Pinpoint the cell where the given text exists, returning its [X, Y] midpoint coordinate. 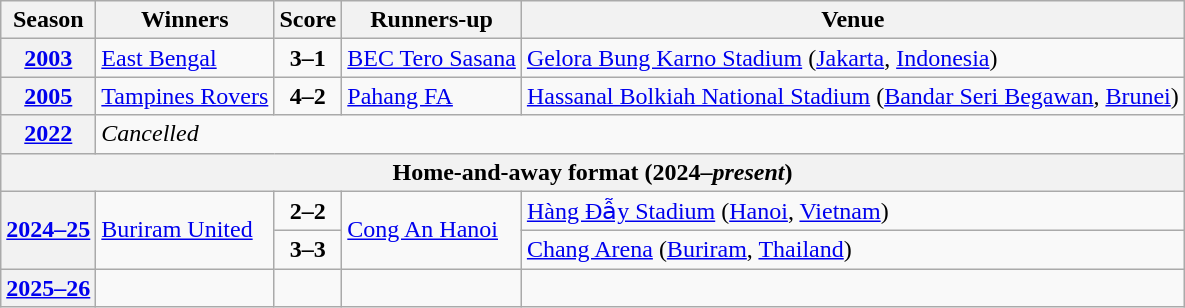
Season [48, 20]
Hàng Đẫy Stadium (Hanoi, Vietnam) [852, 211]
Pahang FA [432, 96]
East Bengal [185, 58]
Runners-up [432, 20]
Tampines Rovers [185, 96]
4–2 [308, 96]
Winners [185, 20]
Score [308, 20]
Gelora Bung Karno Stadium (Jakarta, Indonesia) [852, 58]
3–3 [308, 250]
3–1 [308, 58]
2022 [48, 134]
Buriram United [185, 230]
Hassanal Bolkiah National Stadium (Bandar Seri Begawan, Brunei) [852, 96]
Chang Arena (Buriram, Thailand) [852, 250]
Cong An Hanoi [432, 230]
2–2 [308, 211]
Home-and-away format (2024–present) [593, 172]
2003 [48, 58]
2005 [48, 96]
BEC Tero Sasana [432, 58]
2024–25 [48, 230]
Cancelled [640, 134]
2025–26 [48, 288]
Venue [852, 20]
